Find where the given text appears and provide that cell's center as (x, y) coordinate. 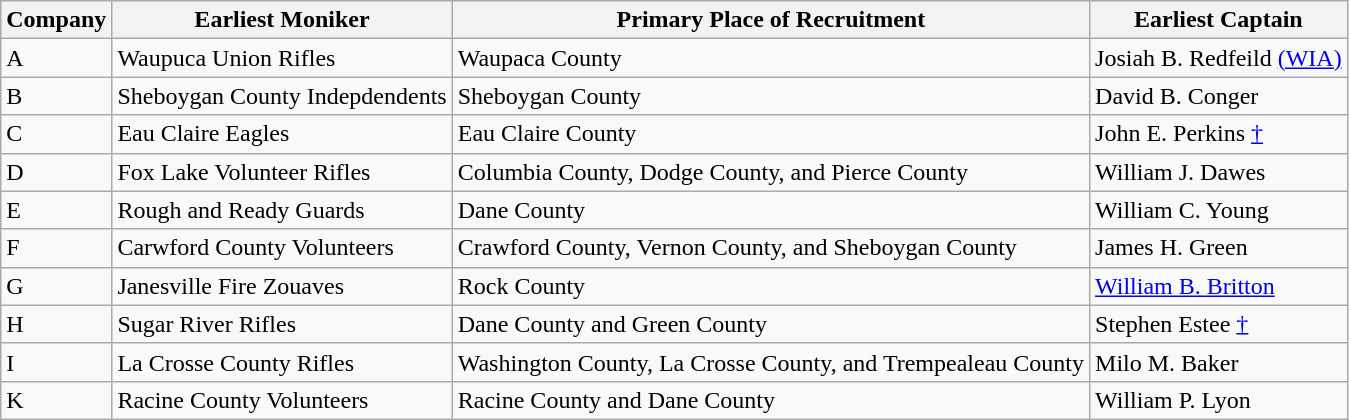
Earliest Moniker (282, 20)
Carwford County Volunteers (282, 248)
Stephen Estee † (1219, 324)
Sheboygan County (770, 96)
B (56, 96)
Washington County, La Crosse County, and Trempealeau County (770, 362)
Sugar River Rifles (282, 324)
James H. Green (1219, 248)
Racine County Volunteers (282, 400)
William J. Dawes (1219, 172)
F (56, 248)
Janesville Fire Zouaves (282, 286)
William B. Britton (1219, 286)
Crawford County, Vernon County, and Sheboygan County (770, 248)
I (56, 362)
Dane County (770, 210)
William P. Lyon (1219, 400)
Primary Place of Recruitment (770, 20)
Waupaca County (770, 58)
D (56, 172)
Eau Claire Eagles (282, 134)
C (56, 134)
David B. Conger (1219, 96)
Columbia County, Dodge County, and Pierce County (770, 172)
H (56, 324)
Earliest Captain (1219, 20)
Rock County (770, 286)
K (56, 400)
John E. Perkins † (1219, 134)
Rough and Ready Guards (282, 210)
Racine County and Dane County (770, 400)
Waupuca Union Rifles (282, 58)
William C. Young (1219, 210)
Eau Claire County (770, 134)
Company (56, 20)
Milo M. Baker (1219, 362)
La Crosse County Rifles (282, 362)
E (56, 210)
Josiah B. Redfeild (WIA) (1219, 58)
Fox Lake Volunteer Rifles (282, 172)
G (56, 286)
A (56, 58)
Dane County and Green County (770, 324)
Sheboygan County Indepdendents (282, 96)
